Capture the cell that displays the provided text and extract its [x, y] central coordinate. 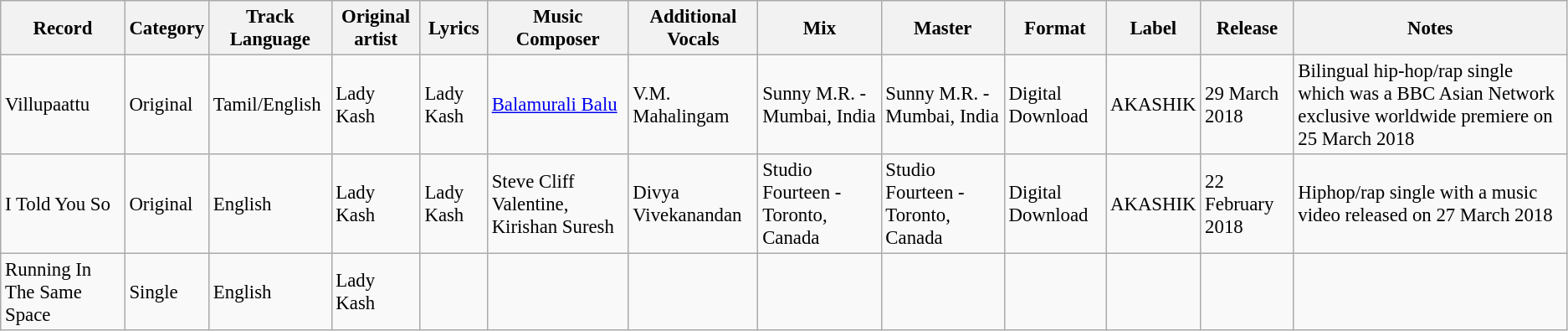
Format [1054, 28]
Music Composer [557, 28]
Additional Vocals [693, 28]
Record [63, 28]
Balamurali Balu [557, 106]
Lyrics [453, 28]
Release [1247, 28]
I Told You So [63, 204]
Villupaattu [63, 106]
Category [167, 28]
Single [167, 292]
Original artist [376, 28]
29 March 2018 [1247, 106]
Label [1153, 28]
Running In The Same Space [63, 292]
22 February 2018 [1247, 204]
Steve Cliff Valentine, Kirishan Suresh [557, 204]
Tamil/English [270, 106]
Mix [820, 28]
Hiphop/rap single with a music video released on 27 March 2018 [1430, 204]
Notes [1430, 28]
Bilingual hip-hop/rap single which was a BBC Asian Network exclusive worldwide premiere on 25 March 2018 [1430, 106]
Track Language [270, 28]
V.M. Mahalingam [693, 106]
Divya Vivekanandan [693, 204]
Master [942, 28]
